Identify which cell holds the provided text, then report its (X, Y) central coordinate. 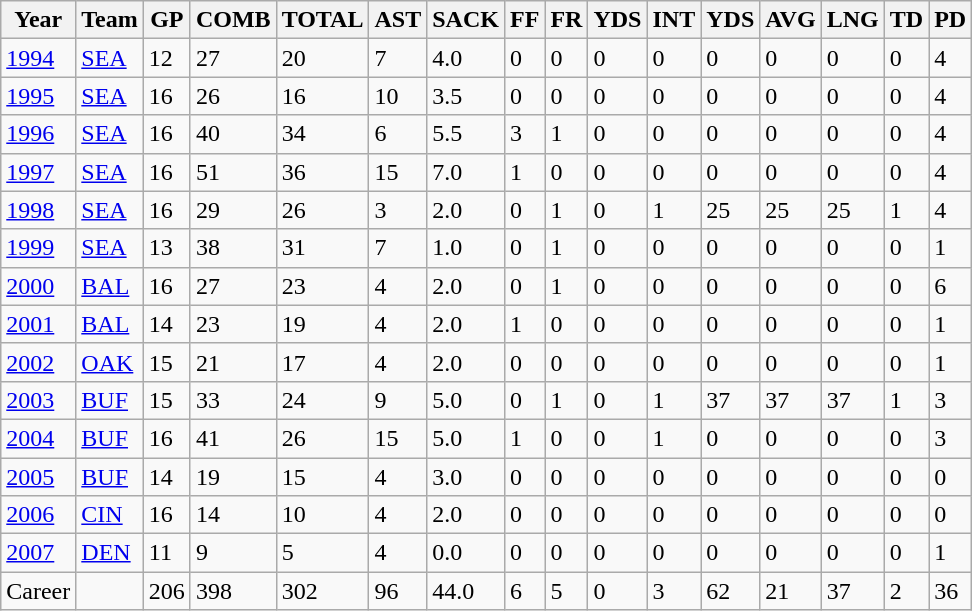
34 (322, 134)
2001 (38, 324)
3.5 (466, 96)
302 (322, 591)
Team (110, 20)
2 (906, 591)
96 (398, 591)
5.5 (466, 134)
LNG (852, 20)
Career (38, 591)
62 (730, 591)
2007 (38, 553)
Year (38, 20)
1999 (38, 248)
1.0 (466, 248)
40 (233, 134)
FR (566, 20)
24 (322, 400)
FF (524, 20)
1994 (38, 58)
2005 (38, 477)
33 (233, 400)
1996 (38, 134)
1998 (38, 210)
51 (233, 172)
13 (166, 248)
3.0 (466, 477)
2004 (38, 438)
2000 (38, 286)
11 (166, 553)
INT (674, 20)
GP (166, 20)
17 (322, 362)
398 (233, 591)
1995 (38, 96)
206 (166, 591)
0.0 (466, 553)
PD (950, 20)
OAK (110, 362)
31 (322, 248)
20 (322, 58)
TD (906, 20)
1997 (38, 172)
CIN (110, 515)
29 (233, 210)
4.0 (466, 58)
DEN (110, 553)
7.0 (466, 172)
2003 (38, 400)
TOTAL (322, 20)
2006 (38, 515)
41 (233, 438)
2002 (38, 362)
38 (233, 248)
12 (166, 58)
AST (398, 20)
SACK (466, 20)
44.0 (466, 591)
COMB (233, 20)
AVG (790, 20)
